Return the (x, y) coordinate for the center point of the cell that contains the specified text.  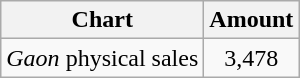
Chart (102, 20)
Gaon physical sales (102, 58)
3,478 (252, 58)
Amount (252, 20)
